Return [X, Y] of the center of cell containing provided text 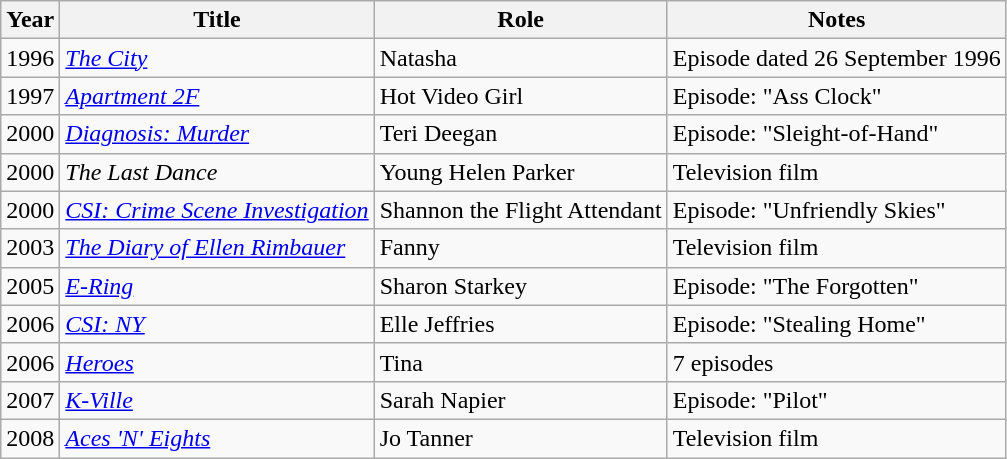
Episode: "Unfriendly Skies" [836, 210]
Episode: "Ass Clock" [836, 96]
Year [30, 20]
The City [217, 58]
Natasha [520, 58]
E-Ring [217, 286]
Episode: "Stealing Home" [836, 324]
2005 [30, 286]
Role [520, 20]
Episode: "Pilot" [836, 400]
Episode dated 26 September 1996 [836, 58]
CSI: NY [217, 324]
The Diary of Ellen Rimbauer [217, 248]
Title [217, 20]
The Last Dance [217, 172]
Notes [836, 20]
Tina [520, 362]
Episode: "The Forgotten" [836, 286]
1997 [30, 96]
Sarah Napier [520, 400]
Shannon the Flight Attendant [520, 210]
Hot Video Girl [520, 96]
7 episodes [836, 362]
2008 [30, 438]
Fanny [520, 248]
Aces 'N' Eights [217, 438]
Jo Tanner [520, 438]
2003 [30, 248]
Sharon Starkey [520, 286]
2007 [30, 400]
K-Ville [217, 400]
1996 [30, 58]
Apartment 2F [217, 96]
Teri Deegan [520, 134]
Heroes [217, 362]
Elle Jeffries [520, 324]
Diagnosis: Murder [217, 134]
CSI: Crime Scene Investigation [217, 210]
Young Helen Parker [520, 172]
Episode: "Sleight-of-Hand" [836, 134]
